Scan for the cell matching the given text and deliver its [x, y] coordinate at center. 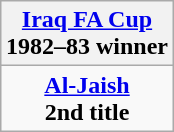
Al-Jaish2nd title [86, 98]
Iraq FA Cup1982–83 winner [86, 34]
